Pinpoint the cell where the given text exists, returning its [x, y] midpoint coordinate. 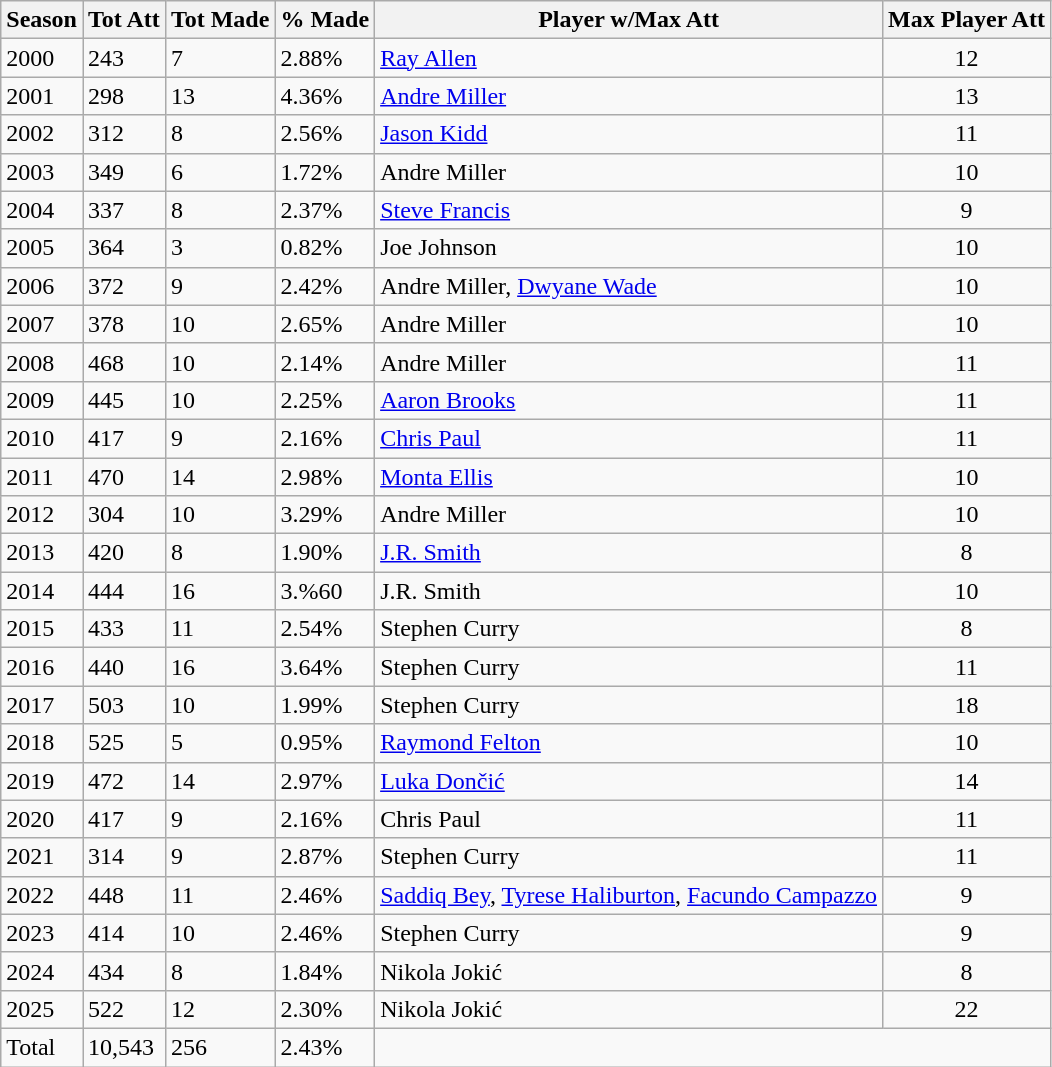
2008 [42, 362]
2010 [42, 438]
1.84% [325, 971]
10,543 [124, 1047]
% Made [325, 20]
3.%60 [325, 591]
314 [124, 857]
3 [220, 248]
2024 [42, 971]
378 [124, 324]
2017 [42, 705]
337 [124, 210]
1.99% [325, 705]
Tot Made [220, 20]
2.87% [325, 857]
445 [124, 400]
2.65% [325, 324]
243 [124, 58]
440 [124, 667]
Total [42, 1047]
2.88% [325, 58]
503 [124, 705]
0.82% [325, 248]
304 [124, 515]
2001 [42, 96]
Jason Kidd [629, 134]
2.37% [325, 210]
3.64% [325, 667]
2.54% [325, 629]
2021 [42, 857]
2003 [42, 172]
Raymond Felton [629, 743]
433 [124, 629]
2007 [42, 324]
2.14% [325, 362]
Monta Ellis [629, 477]
2020 [42, 819]
525 [124, 743]
372 [124, 286]
Season [42, 20]
18 [967, 705]
2.97% [325, 781]
Saddiq Bey, Tyrese Haliburton, Facundo Campazzo [629, 895]
448 [124, 895]
472 [124, 781]
Andre Miller, Dwyane Wade [629, 286]
434 [124, 971]
Max Player Att [967, 20]
2016 [42, 667]
1.90% [325, 553]
2009 [42, 400]
6 [220, 172]
4.36% [325, 96]
470 [124, 477]
312 [124, 134]
2005 [42, 248]
2006 [42, 286]
2.25% [325, 400]
2.56% [325, 134]
2002 [42, 134]
1.72% [325, 172]
2025 [42, 1009]
468 [124, 362]
3.29% [325, 515]
364 [124, 248]
2014 [42, 591]
414 [124, 933]
0.95% [325, 743]
Ray Allen [629, 58]
2004 [42, 210]
Joe Johnson [629, 248]
2.98% [325, 477]
522 [124, 1009]
Luka Dončić [629, 781]
298 [124, 96]
2.43% [325, 1047]
5 [220, 743]
349 [124, 172]
2023 [42, 933]
2011 [42, 477]
2022 [42, 895]
Player w/Max Att [629, 20]
Tot Att [124, 20]
2015 [42, 629]
420 [124, 553]
Steve Francis [629, 210]
2012 [42, 515]
2019 [42, 781]
444 [124, 591]
2000 [42, 58]
Aaron Brooks [629, 400]
2.42% [325, 286]
2018 [42, 743]
256 [220, 1047]
2.30% [325, 1009]
7 [220, 58]
2013 [42, 553]
22 [967, 1009]
